Determine the (X, Y) coordinate at the center of the cell enclosing the given text.  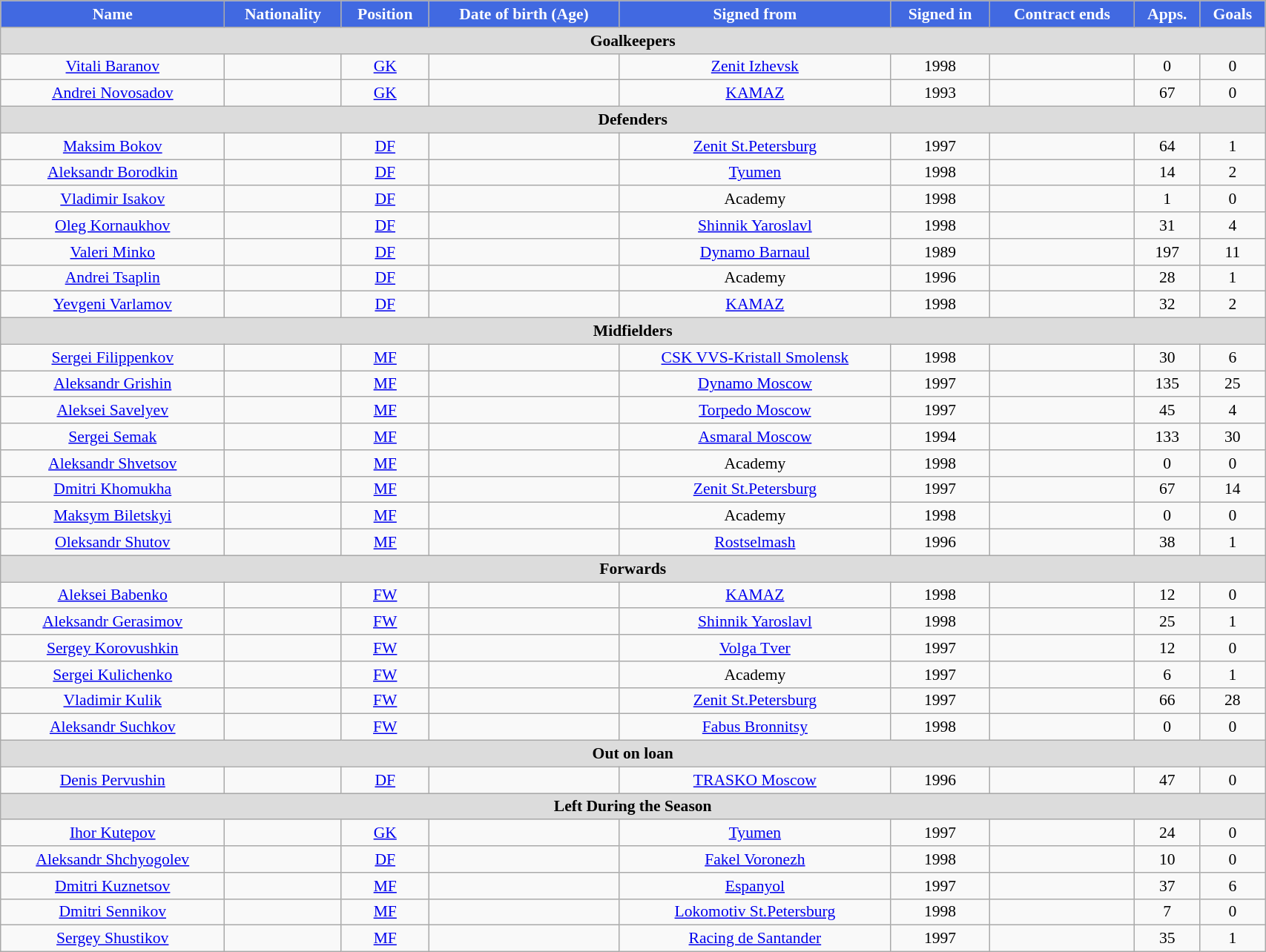
Sergei Semak (113, 437)
Aleksei Babenko (113, 595)
Out on loan (633, 754)
7 (1167, 912)
Nationality (283, 14)
Aleksandr Shchyogolev (113, 859)
Andrei Novosadov (113, 93)
66 (1167, 701)
Valeri Minko (113, 252)
37 (1167, 886)
Dynamo Barnaul (755, 252)
TRASKO Moscow (755, 780)
Oleksandr Shutov (113, 543)
Andrei Tsaplin (113, 278)
Aleksei Savelyev (113, 411)
Signed in (940, 14)
Aleksandr Suchkov (113, 727)
Sergey Korovushkin (113, 648)
Apps. (1167, 14)
197 (1167, 252)
Lokomotiv St.Petersburg (755, 912)
Maksym Biletskyi (113, 516)
10 (1167, 859)
1989 (940, 252)
Rostselmash (755, 543)
Goalkeepers (633, 41)
35 (1167, 939)
Vladimir Kulik (113, 701)
Zenit Izhevsk (755, 67)
135 (1167, 384)
Volga Tver (755, 648)
45 (1167, 411)
Aleksandr Gerasimov (113, 622)
Date of birth (Age) (524, 14)
Racing de Santander (755, 939)
Aleksandr Grishin (113, 384)
Fabus Bronnitsy (755, 727)
Fakel Voronezh (755, 859)
Dmitri Sennikov (113, 912)
1994 (940, 437)
Defenders (633, 120)
Position (385, 14)
24 (1167, 833)
Espanyol (755, 886)
Dynamo Moscow (755, 384)
Oleg Kornaukhov (113, 225)
31 (1167, 225)
Name (113, 14)
Denis Pervushin (113, 780)
Aleksandr Shvetsov (113, 463)
CSK VVS-Kristall Smolensk (755, 357)
Sergei Kulichenko (113, 675)
Midfielders (633, 331)
Vitali Baranov (113, 67)
Forwards (633, 569)
64 (1167, 146)
Vladimir Isakov (113, 199)
Asmaral Moscow (755, 437)
133 (1167, 437)
Dmitri Khomukha (113, 489)
Goals (1233, 14)
47 (1167, 780)
11 (1233, 252)
1993 (940, 93)
Contract ends (1062, 14)
38 (1167, 543)
Dmitri Kuznetsov (113, 886)
Sergey Shustikov (113, 939)
Aleksandr Borodkin (113, 173)
Torpedo Moscow (755, 411)
Sergei Filippenkov (113, 357)
Signed from (755, 14)
Maksim Bokov (113, 146)
Yevgeni Varlamov (113, 305)
Ihor Kutepov (113, 833)
Left During the Season (633, 807)
32 (1167, 305)
